Return [X, Y] of the center of cell containing provided text 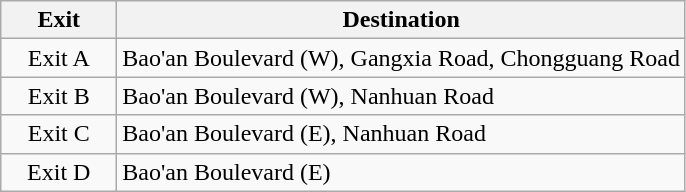
Bao'an Boulevard (E) [402, 172]
Exit [59, 20]
Bao'an Boulevard (W), Gangxia Road, Chongguang Road [402, 58]
Exit D [59, 172]
Bao'an Boulevard (W), Nanhuan Road [402, 96]
Exit B [59, 96]
Bao'an Boulevard (E), Nanhuan Road [402, 134]
Exit A [59, 58]
Destination [402, 20]
Exit C [59, 134]
